Capture the cell that displays the provided text and extract its (x, y) central coordinate. 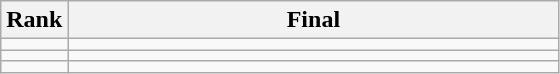
Rank (34, 20)
Final (314, 20)
